Pinpoint the cell where the given text exists, returning its [X, Y] midpoint coordinate. 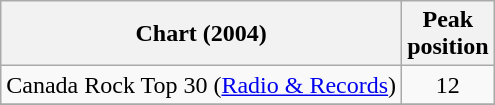
Chart (2004) [202, 34]
Canada Rock Top 30 (Radio & Records) [202, 85]
Peakposition [448, 34]
12 [448, 85]
